Extract the (X, Y) coordinate from the center of the cell holding the provided text.  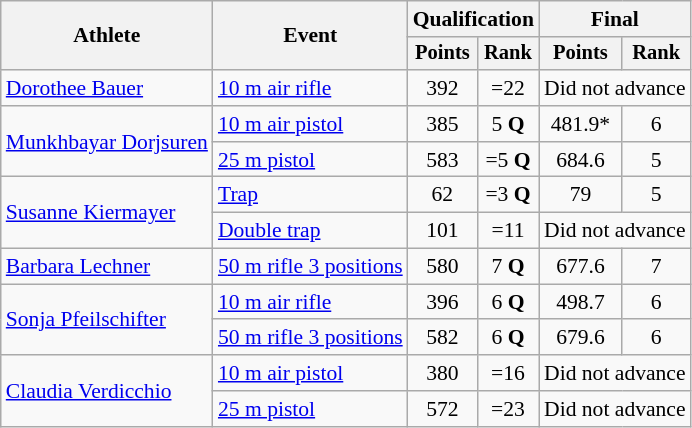
Athlete (107, 36)
583 (442, 160)
392 (442, 88)
481.9* (580, 124)
=23 (508, 409)
=22 (508, 88)
Sonja Pfeilschifter (107, 320)
498.7 (580, 302)
=5 Q (508, 160)
580 (442, 267)
Munkhbayar Dorjsuren (107, 142)
Final (615, 19)
Trap (310, 195)
Dorothee Bauer (107, 88)
62 (442, 195)
=3 Q (508, 195)
Event (310, 36)
380 (442, 373)
=11 (508, 231)
Double trap (310, 231)
Qualification (474, 19)
=16 (508, 373)
677.6 (580, 267)
101 (442, 231)
582 (442, 338)
5 Q (508, 124)
7 (656, 267)
572 (442, 409)
679.6 (580, 338)
Susanne Kiermayer (107, 212)
7 Q (508, 267)
396 (442, 302)
Barbara Lechner (107, 267)
Claudia Verdicchio (107, 390)
79 (580, 195)
385 (442, 124)
684.6 (580, 160)
